Extract the [X, Y] coordinate from the center of the cell holding the provided text.  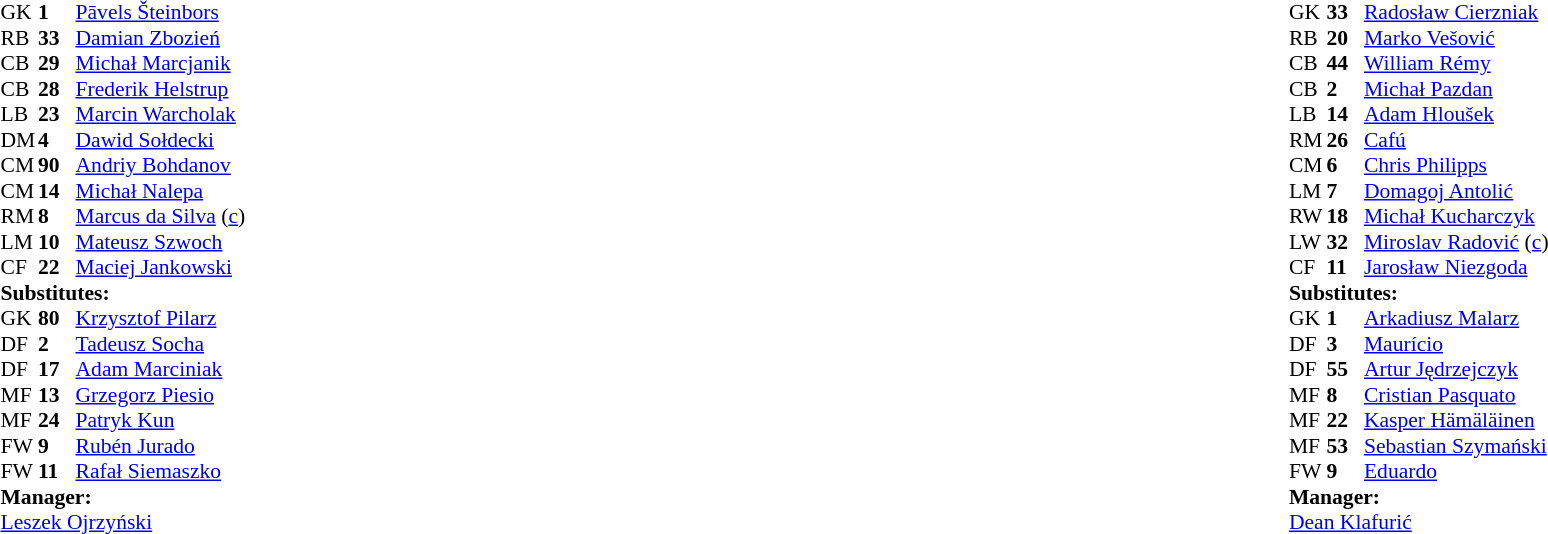
Patryk Kun [161, 421]
29 [57, 63]
Tadeusz Socha [161, 344]
20 [1345, 38]
Maciej Jankowski [161, 267]
Damian Zbozień [161, 38]
17 [57, 369]
Adam Marciniak [161, 369]
Michał Marcjanik [161, 63]
Marcin Warcholak [161, 115]
24 [57, 421]
80 [57, 319]
LW [1308, 242]
55 [1345, 369]
90 [57, 165]
DM [19, 140]
Pāvels Šteinbors [161, 13]
Rubén Jurado [161, 446]
Manager: [122, 497]
4 [57, 140]
3 [1345, 344]
32 [1345, 242]
28 [57, 89]
53 [1345, 446]
6 [1345, 165]
Frederik Helstrup [161, 89]
Grzegorz Piesio [161, 395]
Rafał Siemaszko [161, 471]
Michał Nalepa [161, 191]
Marcus da Silva (c) [161, 217]
Krzysztof Pilarz [161, 319]
10 [57, 242]
Dawid Sołdecki [161, 140]
26 [1345, 140]
23 [57, 115]
RW [1308, 217]
Substitutes: [122, 293]
Andriy Bohdanov [161, 165]
18 [1345, 217]
Mateusz Szwoch [161, 242]
13 [57, 395]
44 [1345, 63]
7 [1345, 191]
